Determine the (x, y) coordinate at the center of the cell enclosing the given text.  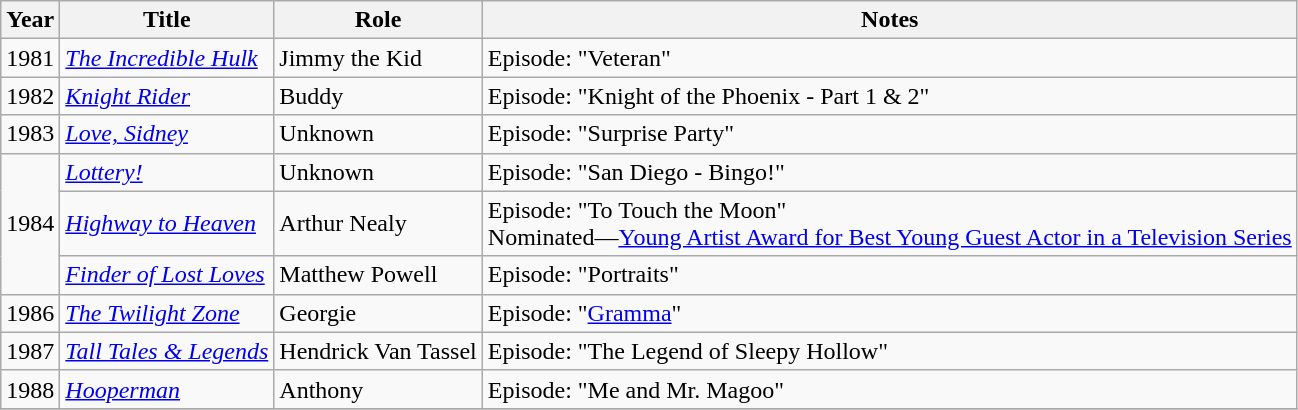
1982 (30, 96)
Anthony (378, 389)
Buddy (378, 96)
Episode: "Veteran" (890, 58)
Role (378, 20)
Highway to Heaven (167, 224)
Episode: "Knight of the Phoenix - Part 1 & 2" (890, 96)
Episode: "San Diego - Bingo!" (890, 172)
Georgie (378, 313)
Episode: "Surprise Party" (890, 134)
The Twilight Zone (167, 313)
Episode: "Me and Mr. Magoo" (890, 389)
Love, Sidney (167, 134)
Year (30, 20)
Finder of Lost Loves (167, 275)
Episode: "Portraits" (890, 275)
Hendrick Van Tassel (378, 351)
1986 (30, 313)
Episode: "Gramma" (890, 313)
The Incredible Hulk (167, 58)
Hooperman (167, 389)
Tall Tales & Legends (167, 351)
Title (167, 20)
Matthew Powell (378, 275)
Knight Rider (167, 96)
1984 (30, 224)
Episode: "To Touch the Moon"Nominated—Young Artist Award for Best Young Guest Actor in a Television Series (890, 224)
1988 (30, 389)
1981 (30, 58)
Lottery! (167, 172)
1983 (30, 134)
Notes (890, 20)
Jimmy the Kid (378, 58)
Episode: "The Legend of Sleepy Hollow" (890, 351)
Arthur Nealy (378, 224)
1987 (30, 351)
